Return [X, Y] of the center of cell containing provided text 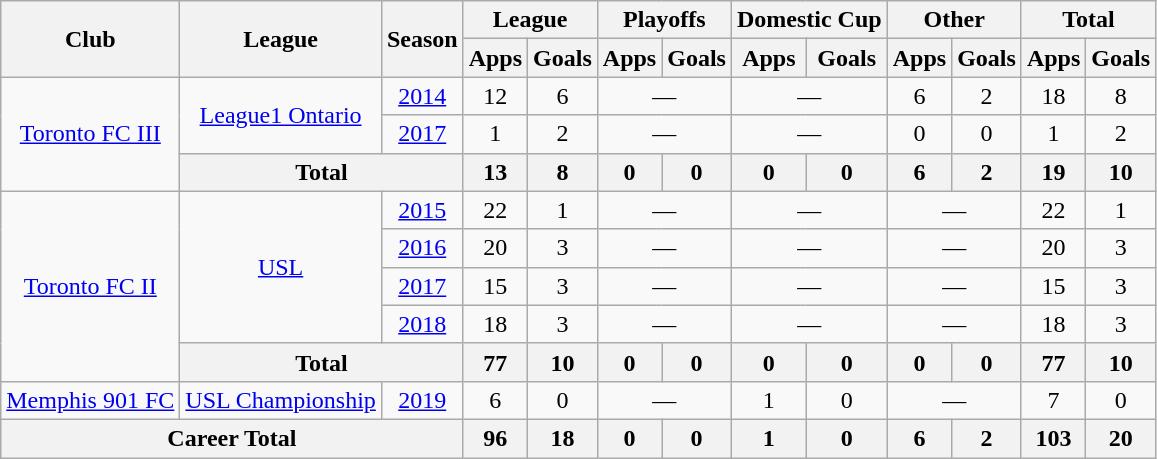
USL Championship [281, 400]
7 [1053, 400]
19 [1053, 172]
2018 [422, 324]
Other [954, 20]
12 [495, 96]
Playoffs [664, 20]
96 [495, 438]
USL [281, 267]
103 [1053, 438]
Season [422, 39]
2019 [422, 400]
Domestic Cup [809, 20]
Toronto FC II [90, 286]
2016 [422, 248]
Memphis 901 FC [90, 400]
Club [90, 39]
2014 [422, 96]
13 [495, 172]
Toronto FC III [90, 134]
2015 [422, 210]
Career Total [232, 438]
League1 Ontario [281, 115]
